Locate the cell with the specified text and output its [x, y] center coordinate. 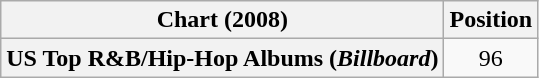
Position [491, 20]
Chart (2008) [222, 20]
US Top R&B/Hip-Hop Albums (Billboard) [222, 58]
96 [491, 58]
